Detect which cell encompasses the target text, then output its [X, Y] center coordinate. 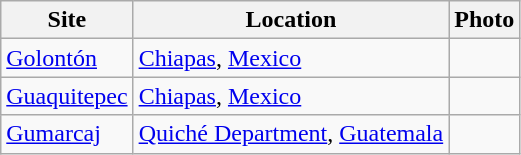
Location [291, 20]
Gumarcaj [67, 134]
Golontón [67, 58]
Site [67, 20]
Guaquitepec [67, 96]
Photo [484, 20]
Quiché Department, Guatemala [291, 134]
